Scan for the cell matching the given text and deliver its [x, y] coordinate at center. 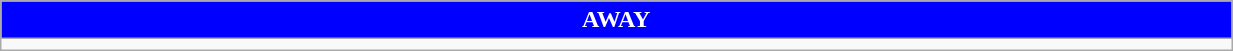
AWAY [616, 20]
